Identify which cell holds the provided text, then report its (x, y) central coordinate. 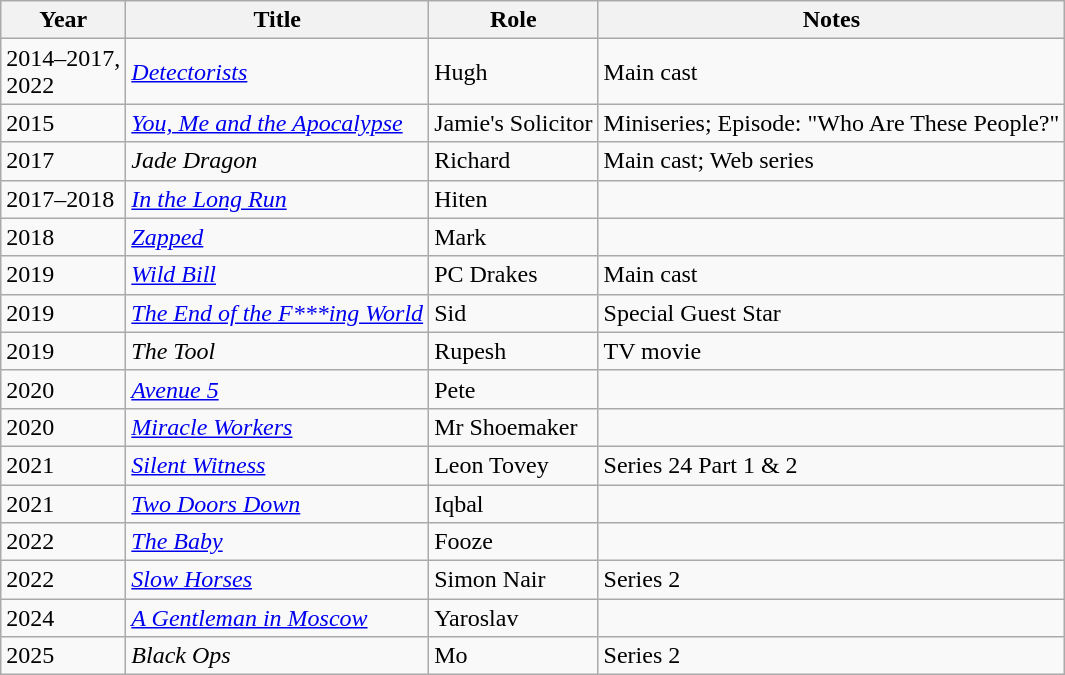
Hiten (514, 199)
Title (278, 20)
Year (64, 20)
Role (514, 20)
Iqbal (514, 503)
Rupesh (514, 351)
Main cast; Web series (832, 161)
Notes (832, 20)
Slow Horses (278, 580)
Silent Witness (278, 465)
The End of the F***ing World (278, 313)
Richard (514, 161)
Jamie's Solicitor (514, 123)
Fooze (514, 542)
2018 (64, 237)
Mo (514, 656)
Mr Shoemaker (514, 427)
2014–2017,2022 (64, 72)
Pete (514, 389)
The Tool (278, 351)
Hugh (514, 72)
Leon Tovey (514, 465)
TV movie (832, 351)
Black Ops (278, 656)
2017–2018 (64, 199)
A Gentleman in Moscow (278, 618)
Mark (514, 237)
Miniseries; Episode: "Who Are These People?" (832, 123)
2017 (64, 161)
Miracle Workers (278, 427)
The Baby (278, 542)
Special Guest Star (832, 313)
Wild Bill (278, 275)
You, Me and the Apocalypse (278, 123)
In the Long Run (278, 199)
Avenue 5 (278, 389)
Jade Dragon (278, 161)
Yaroslav (514, 618)
Series 24 Part 1 & 2 (832, 465)
2015 (64, 123)
PC Drakes (514, 275)
2025 (64, 656)
Sid (514, 313)
Detectorists (278, 72)
Zapped (278, 237)
2024 (64, 618)
Two Doors Down (278, 503)
Simon Nair (514, 580)
